Search for the cell housing the specified text and yield its [x, y] center coordinate. 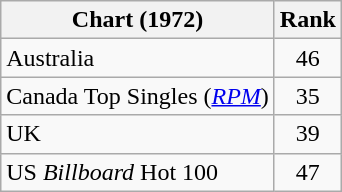
Chart (1972) [138, 20]
39 [308, 134]
US Billboard Hot 100 [138, 172]
35 [308, 96]
Canada Top Singles (RPM) [138, 96]
UK [138, 134]
Australia [138, 58]
47 [308, 172]
46 [308, 58]
Rank [308, 20]
